Return (x, y) of the center of cell containing provided text 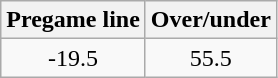
55.5 (210, 58)
Pregame line (74, 20)
-19.5 (74, 58)
Over/under (210, 20)
